Scan for the cell matching the given text and deliver its (X, Y) coordinate at center. 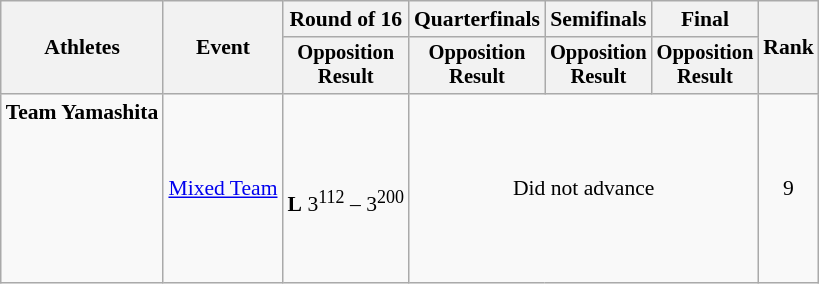
L 3112 – 3200 (346, 188)
Quarterfinals (477, 19)
Athletes (82, 48)
Final (706, 19)
Mixed Team (222, 188)
Did not advance (584, 188)
Semifinals (598, 19)
Rank (788, 48)
Team Yamashita (82, 188)
Event (222, 48)
Round of 16 (346, 19)
9 (788, 188)
